Capture the cell that displays the provided text and extract its [X, Y] central coordinate. 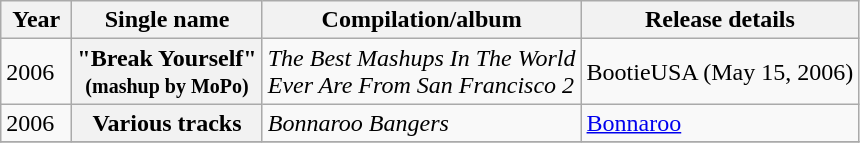
Year [36, 20]
Bonnaroo [720, 123]
"Break Yourself"(mashup by MoPo) [167, 72]
The Best Mashups In The WorldEver Are From San Francisco 2 [422, 72]
Bonnaroo Bangers [422, 123]
Compilation/album [422, 20]
Various tracks [167, 123]
Single name [167, 20]
BootieUSA (May 15, 2006) [720, 72]
Release details [720, 20]
